Find where the given text appears and provide that cell's center as (X, Y) coordinate. 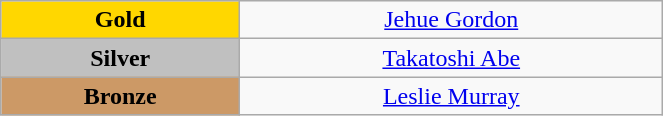
Takatoshi Abe (452, 58)
Silver (120, 58)
Leslie Murray (452, 96)
Jehue Gordon (452, 20)
Bronze (120, 96)
Gold (120, 20)
